Determine the [x, y] coordinate at the center of the cell enclosing the given text.  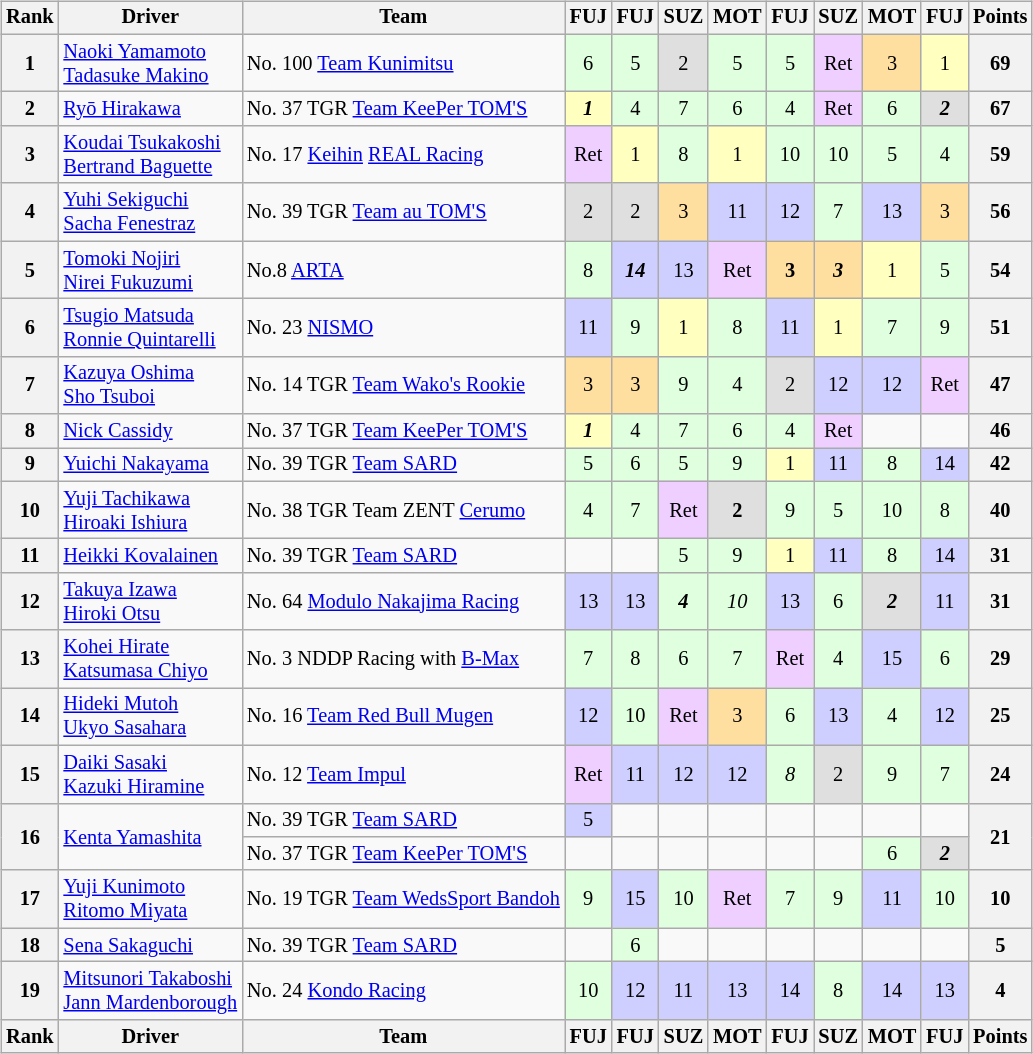
Yuji Kunimoto Ritomo Miyata [151, 899]
Kohei Hirate Katsumasa Chiyo [151, 659]
54 [1000, 270]
No. 38 TGR Team ZENT Cerumo [404, 510]
No. 64 Modulo Nakajima Racing [404, 602]
19 [30, 991]
No.8 ARTA [404, 270]
Yuichi Nakayama [151, 465]
59 [1000, 155]
Tomoki Nojiri Nirei Fukuzumi [151, 270]
69 [1000, 63]
Naoki Yamamoto Tadasuke Makino [151, 63]
16 [30, 836]
No. 24 Kondo Racing [404, 991]
29 [1000, 659]
24 [1000, 774]
46 [1000, 431]
Kenta Yamashita [151, 836]
No. 3 NDDP Racing with B-Max [404, 659]
No. 16 Team Red Bull Mugen [404, 717]
No. 12 Team Impul [404, 774]
Nick Cassidy [151, 431]
No. 100 Team Kunimitsu [404, 63]
Takuya Izawa Hiroki Otsu [151, 602]
47 [1000, 385]
No. 39 TGR Team au TOM'S [404, 212]
No. 19 TGR Team WedsSport Bandoh [404, 899]
Hideki Mutoh Ukyo Sasahara [151, 717]
No. 17 Keihin REAL Racing [404, 155]
Ryō Hirakawa [151, 109]
40 [1000, 510]
25 [1000, 717]
No. 23 NISMO [404, 328]
17 [30, 899]
Tsugio Matsuda Ronnie Quintarelli [151, 328]
Koudai Tsukakoshi Bertrand Baguette [151, 155]
67 [1000, 109]
Sena Sakaguchi [151, 945]
42 [1000, 465]
Yuhi Sekiguchi Sacha Fenestraz [151, 212]
Kazuya Oshima Sho Tsuboi [151, 385]
56 [1000, 212]
18 [30, 945]
No. 14 TGR Team Wako's Rookie [404, 385]
51 [1000, 328]
Daiki Sasaki Kazuki Hiramine [151, 774]
Yuji Tachikawa Hiroaki Ishiura [151, 510]
21 [1000, 836]
Heikki Kovalainen [151, 556]
Mitsunori Takaboshi Jann Mardenborough [151, 991]
